Output the (X, Y) coordinate of the center of the cell containing the given text.  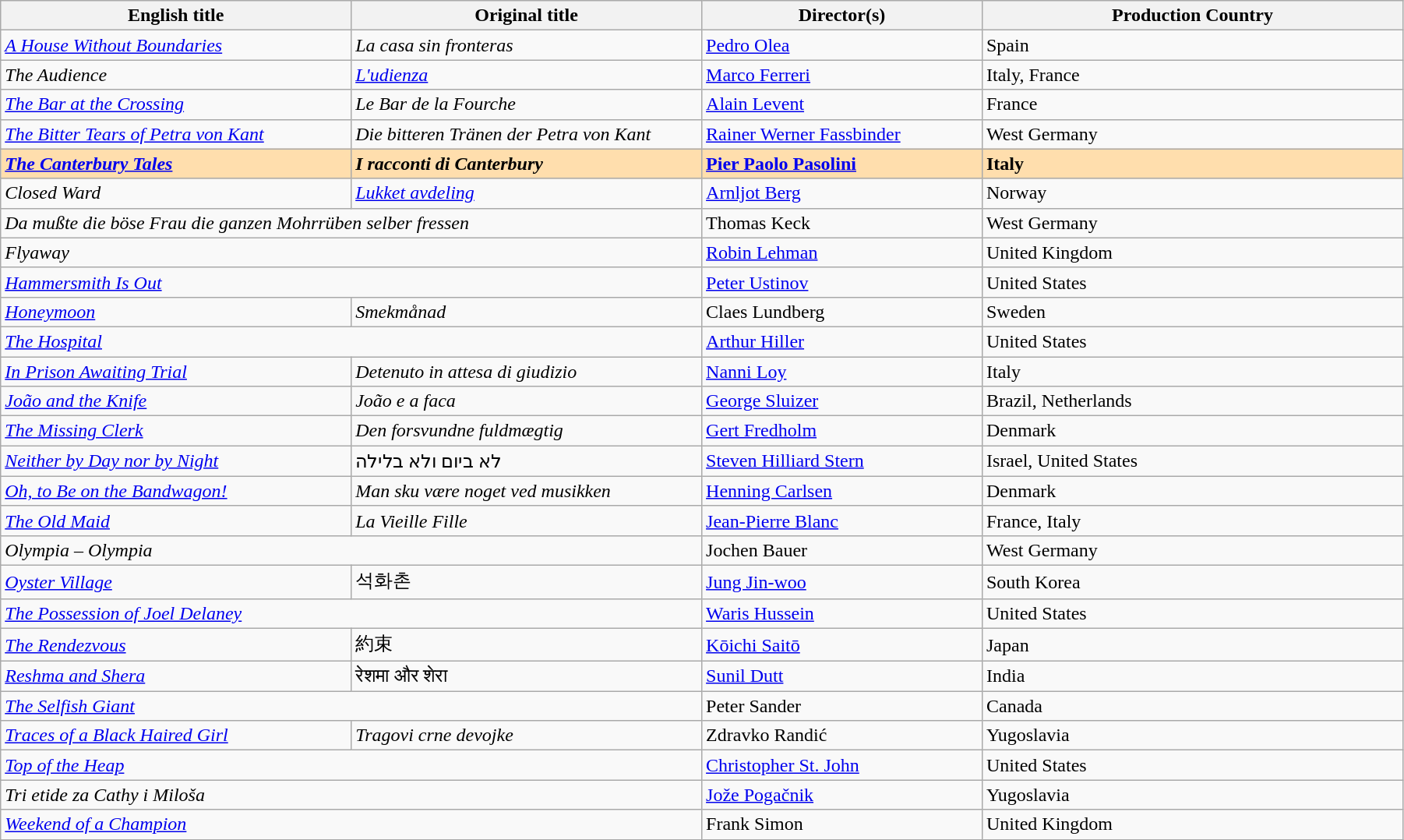
João e a faca (527, 401)
Spain (1192, 45)
João and the Knife (176, 401)
Reshma and Shera (176, 676)
Jochen Bauer (842, 550)
Sunil Dutt (842, 676)
Production Country (1192, 16)
Die bitteren Tränen der Petra von Kant (527, 134)
Robin Lehman (842, 252)
France, Italy (1192, 521)
Christopher St. John (842, 765)
約束 (527, 645)
Lukket avdeling (527, 193)
Weekend of a Champion (351, 824)
Jože Pogačnik (842, 795)
לא ביום ולא בלילה (527, 461)
The Selfish Giant (351, 706)
Original title (527, 16)
Pedro Olea (842, 45)
Da mußte die böse Frau die ganzen Mohrrüben selber fressen (351, 223)
Smekmånad (527, 312)
Tragovi crne devojke (527, 736)
India (1192, 676)
Henning Carlsen (842, 491)
Steven Hilliard Stern (842, 461)
I racconti di Canterbury (527, 164)
George Sluizer (842, 401)
Japan (1192, 645)
Peter Ustinov (842, 282)
The Missing Clerk (176, 431)
Zdravko Randić (842, 736)
In Prison Awaiting Trial (176, 372)
Le Bar de la Fourche (527, 104)
Oh, to Be on the Bandwagon! (176, 491)
Neither by Day nor by Night (176, 461)
L'udienza (527, 75)
Closed Ward (176, 193)
Den forsvundne fuldmægtig (527, 431)
Tri etide za Cathy i Miloša (351, 795)
रेशमा और शेरा (527, 676)
Israel, United States (1192, 461)
Frank Simon (842, 824)
Pier Paolo Pasolini (842, 164)
Jung Jin-woo (842, 581)
Rainer Werner Fassbinder (842, 134)
Hammersmith Is Out (351, 282)
Oyster Village (176, 581)
Arthur Hiller (842, 341)
Sweden (1192, 312)
Traces of a Black Haired Girl (176, 736)
South Korea (1192, 581)
석화촌 (527, 581)
The Bar at the Crossing (176, 104)
Nanni Loy (842, 372)
Brazil, Netherlands (1192, 401)
English title (176, 16)
The Hospital (351, 341)
La Vieille Fille (527, 521)
Arnljot Berg (842, 193)
Detenuto in attesa di giudizio (527, 372)
Director(s) (842, 16)
Gert Fredholm (842, 431)
The Old Maid (176, 521)
Norway (1192, 193)
The Possession of Joel Delaney (351, 613)
Kōichi Saitō (842, 645)
Italy, France (1192, 75)
Claes Lundberg (842, 312)
The Audience (176, 75)
Jean-Pierre Blanc (842, 521)
Canada (1192, 706)
Top of the Heap (351, 765)
Man sku være noget ved musikken (527, 491)
The Bitter Tears of Petra von Kant (176, 134)
Waris Hussein (842, 613)
Alain Levent (842, 104)
A House Without Boundaries (176, 45)
Thomas Keck (842, 223)
Honeymoon (176, 312)
Marco Ferreri (842, 75)
France (1192, 104)
La casa sin fronteras (527, 45)
The Rendezvous (176, 645)
The Canterbury Tales (176, 164)
Olympia – Olympia (351, 550)
Peter Sander (842, 706)
Flyaway (351, 252)
